Provide the (X, Y) coordinate of the cell's center where the given text is located.  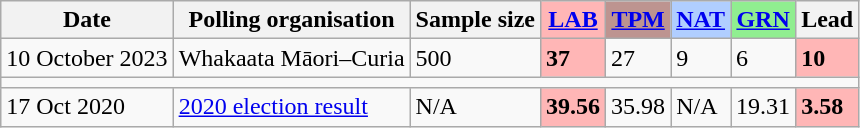
Whakaata Māori–Curia (292, 58)
35.98 (638, 107)
19.31 (764, 107)
500 (475, 58)
6 (764, 58)
10 (828, 58)
TPM (638, 20)
37 (572, 58)
17 Oct 2020 (87, 107)
Sample size (475, 20)
GRN (764, 20)
39.56 (572, 107)
10 October 2023 (87, 58)
Lead (828, 20)
3.58 (828, 107)
Date (87, 20)
Polling organisation (292, 20)
NAT (701, 20)
2020 election result (292, 107)
LAB (572, 20)
27 (638, 58)
9 (701, 58)
